Search for the cell housing the specified text and yield its [X, Y] center coordinate. 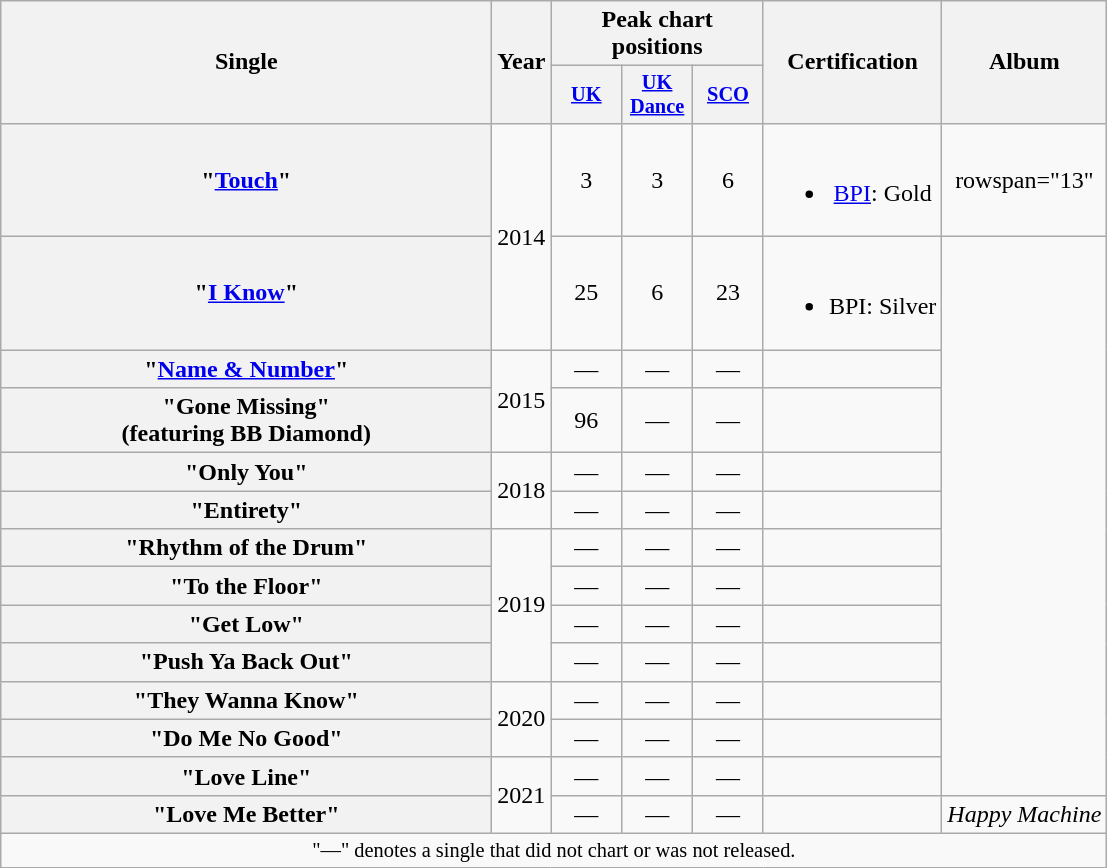
2019 [522, 605]
"Rhythm of the Drum" [246, 548]
"Push Ya Back Out" [246, 662]
Happy Machine [1024, 814]
UK [586, 95]
"Name & Number" [246, 369]
"To the Floor" [246, 586]
Year [522, 62]
"Entirety" [246, 510]
BPI: Silver [852, 294]
2015 [522, 402]
BPI: Gold [852, 180]
23 [728, 294]
"Do Me No Good" [246, 738]
rowspan="13" [1024, 180]
"Only You" [246, 472]
"They Wanna Know" [246, 700]
"I Know" [246, 294]
UK Dance [658, 95]
2014 [522, 236]
25 [586, 294]
2020 [522, 719]
96 [586, 420]
"Love Me Better" [246, 814]
"Love Line" [246, 776]
2018 [522, 491]
"Touch" [246, 180]
Certification [852, 62]
2021 [522, 795]
"Gone Missing"(featuring BB Diamond) [246, 420]
SCO [728, 95]
Album [1024, 62]
Single [246, 62]
"Get Low" [246, 624]
Peak chart positions [658, 34]
"—" denotes a single that did not chart or was not released. [554, 850]
